Scan for the cell matching the given text and deliver its [x, y] coordinate at center. 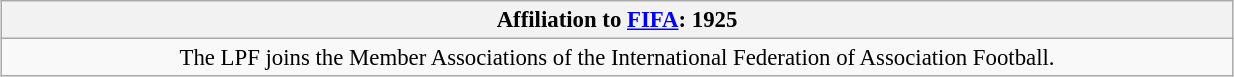
The LPF joins the Member Associations of the International Federation of Association Football. [618, 57]
Affiliation to FIFA: 1925 [618, 20]
